Scan for the cell matching the given text and deliver its (X, Y) coordinate at center. 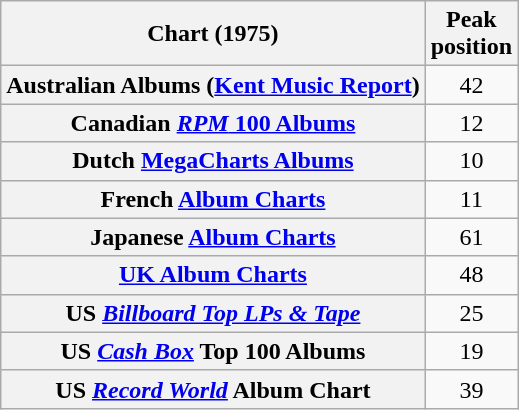
Chart (1975) (213, 34)
61 (471, 237)
French Album Charts (213, 199)
US Record World Album Chart (213, 389)
Dutch MegaCharts Albums (213, 161)
Peakposition (471, 34)
39 (471, 389)
11 (471, 199)
25 (471, 313)
48 (471, 275)
UK Album Charts (213, 275)
12 (471, 123)
19 (471, 351)
US Cash Box Top 100 Albums (213, 351)
10 (471, 161)
US Billboard Top LPs & Tape (213, 313)
Canadian RPM 100 Albums (213, 123)
Australian Albums (Kent Music Report) (213, 85)
42 (471, 85)
Japanese Album Charts (213, 237)
